From the cell containing the given text, extract its center point as [X, Y] coordinate. 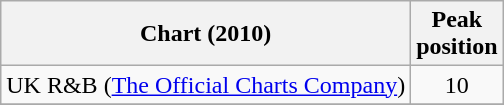
Chart (2010) [206, 34]
Peakposition [457, 34]
UK R&B (The Official Charts Company) [206, 85]
10 [457, 85]
